Pinpoint the cell where the given text exists, returning its (x, y) midpoint coordinate. 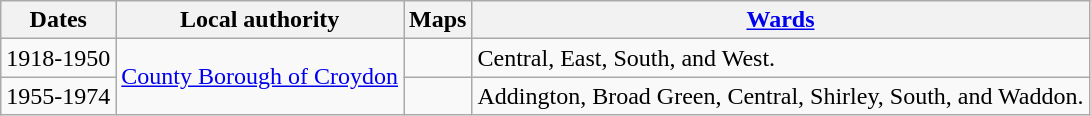
Wards (780, 20)
1955-1974 (58, 96)
Central, East, South, and West. (780, 58)
County Borough of Croydon (260, 77)
Local authority (260, 20)
1918-1950 (58, 58)
Addington, Broad Green, Central, Shirley, South, and Waddon. (780, 96)
Maps (438, 20)
Dates (58, 20)
